Locate the cell with the specified text and output its [x, y] center coordinate. 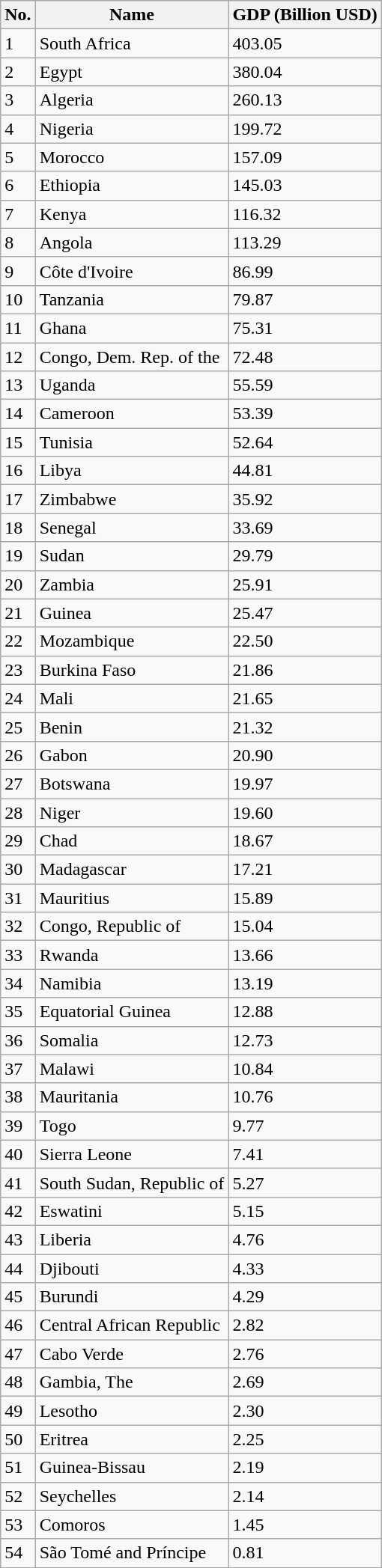
1.45 [305, 1525]
1 [18, 43]
Equatorial Guinea [132, 1012]
16 [18, 471]
2 [18, 72]
Kenya [132, 214]
Ethiopia [132, 186]
50 [18, 1439]
4 [18, 129]
22.50 [305, 641]
44 [18, 1269]
8 [18, 242]
43 [18, 1239]
Gabon [132, 755]
Algeria [132, 100]
2.25 [305, 1439]
75.31 [305, 328]
Lesotho [132, 1411]
Sierra Leone [132, 1154]
28 [18, 812]
37 [18, 1069]
46 [18, 1326]
Namibia [132, 983]
403.05 [305, 43]
113.29 [305, 242]
15 [18, 442]
22 [18, 641]
Botswana [132, 784]
Senegal [132, 528]
45 [18, 1297]
2.69 [305, 1382]
Cabo Verde [132, 1354]
41 [18, 1183]
12.73 [305, 1040]
10.76 [305, 1097]
Zambia [132, 585]
South Africa [132, 43]
Seychelles [132, 1496]
Nigeria [132, 129]
6 [18, 186]
Chad [132, 841]
7.41 [305, 1154]
24 [18, 698]
Benin [132, 727]
31 [18, 898]
51 [18, 1468]
Egypt [132, 72]
18 [18, 528]
Libya [132, 471]
Zimbabwe [132, 499]
Uganda [132, 385]
Cameroon [132, 414]
GDP (Billion USD) [305, 15]
260.13 [305, 100]
29 [18, 841]
4.76 [305, 1239]
Comoros [132, 1525]
17 [18, 499]
13.19 [305, 983]
Sudan [132, 556]
33.69 [305, 528]
Gambia, The [132, 1382]
25.47 [305, 613]
21 [18, 613]
17.21 [305, 870]
21.32 [305, 727]
12.88 [305, 1012]
Djibouti [132, 1269]
South Sudan, Republic of [132, 1183]
4.29 [305, 1297]
25 [18, 727]
86.99 [305, 271]
52 [18, 1496]
Rwanda [132, 955]
38 [18, 1097]
23 [18, 670]
27 [18, 784]
2.30 [305, 1411]
116.32 [305, 214]
Burkina Faso [132, 670]
53 [18, 1525]
2.14 [305, 1496]
Eritrea [132, 1439]
47 [18, 1354]
Madagascar [132, 870]
33 [18, 955]
30 [18, 870]
15.89 [305, 898]
Mauritius [132, 898]
9 [18, 271]
Eswatini [132, 1211]
Malawi [132, 1069]
São Tomé and Príncipe [132, 1553]
34 [18, 983]
53.39 [305, 414]
13 [18, 385]
35.92 [305, 499]
145.03 [305, 186]
Name [132, 15]
72.48 [305, 357]
48 [18, 1382]
32 [18, 927]
Tunisia [132, 442]
Tanzania [132, 299]
5 [18, 157]
380.04 [305, 72]
7 [18, 214]
Côte d'Ivoire [132, 271]
Angola [132, 242]
26 [18, 755]
12 [18, 357]
18.67 [305, 841]
Somalia [132, 1040]
21.65 [305, 698]
157.09 [305, 157]
19.97 [305, 784]
Burundi [132, 1297]
13.66 [305, 955]
2.76 [305, 1354]
49 [18, 1411]
21.86 [305, 670]
Congo, Republic of [132, 927]
Guinea [132, 613]
Central African Republic [132, 1326]
79.87 [305, 299]
Togo [132, 1126]
3 [18, 100]
19 [18, 556]
Liberia [132, 1239]
10 [18, 299]
52.64 [305, 442]
15.04 [305, 927]
Morocco [132, 157]
20.90 [305, 755]
19.60 [305, 812]
Guinea-Bissau [132, 1468]
No. [18, 15]
5.27 [305, 1183]
5.15 [305, 1211]
9.77 [305, 1126]
2.82 [305, 1326]
29.79 [305, 556]
2.19 [305, 1468]
Congo, Dem. Rep. of the [132, 357]
Mali [132, 698]
Mauritania [132, 1097]
54 [18, 1553]
44.81 [305, 471]
42 [18, 1211]
199.72 [305, 129]
11 [18, 328]
10.84 [305, 1069]
4.33 [305, 1269]
Mozambique [132, 641]
25.91 [305, 585]
40 [18, 1154]
0.81 [305, 1553]
39 [18, 1126]
55.59 [305, 385]
Niger [132, 812]
36 [18, 1040]
35 [18, 1012]
Ghana [132, 328]
20 [18, 585]
14 [18, 414]
